Detect which cell encompasses the target text, then output its (X, Y) center coordinate. 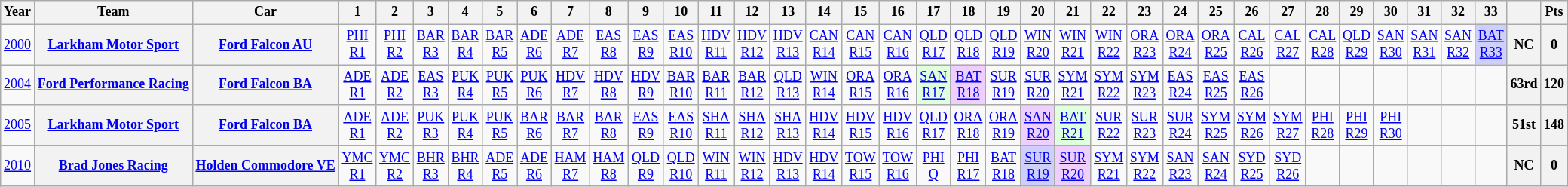
HDVR8 (609, 85)
HAMR8 (609, 166)
2010 (18, 166)
EASR25 (1216, 85)
CANR15 (861, 44)
HAMR7 (570, 166)
ORAR23 (1145, 44)
EASR26 (1252, 85)
SANR32 (1458, 44)
12 (752, 12)
CANR14 (824, 44)
QLDR29 (1357, 44)
WINR21 (1073, 44)
HDVR15 (861, 125)
1 (357, 12)
BATR33 (1491, 44)
14 (824, 12)
Team (113, 12)
8 (609, 12)
BARR7 (570, 125)
4 (465, 12)
SHAR11 (716, 125)
QLDR18 (968, 44)
PHIR1 (357, 44)
BARR12 (752, 85)
22 (1109, 12)
27 (1288, 12)
ORAR15 (861, 85)
SYMR27 (1288, 125)
2004 (18, 85)
BARR8 (609, 125)
SANR30 (1390, 44)
WINR22 (1109, 44)
PHIQ (933, 166)
BARR10 (681, 85)
SYMR25 (1216, 125)
PHIR29 (1357, 125)
HDVR12 (752, 44)
HDVR11 (716, 44)
ORAR18 (968, 125)
ADER7 (570, 44)
10 (681, 12)
BARR4 (465, 44)
BATR21 (1073, 125)
QLDR10 (681, 166)
24 (1181, 12)
SYMR23 (1145, 85)
31 (1425, 12)
11 (716, 12)
TOWR15 (861, 166)
SYDR26 (1288, 166)
CALR27 (1288, 44)
BHRR3 (430, 166)
15 (861, 12)
PUKR6 (534, 85)
3 (430, 12)
2000 (18, 44)
ADER5 (500, 166)
CALR28 (1322, 44)
28 (1322, 12)
WINR20 (1037, 44)
51st (1524, 125)
Holden Commodore VE (265, 166)
Ford Falcon AU (265, 44)
BARR11 (716, 85)
ORAR16 (897, 85)
120 (1554, 85)
SANR31 (1425, 44)
26 (1252, 12)
PHIR30 (1390, 125)
HDVR7 (570, 85)
SYDR25 (1252, 166)
SYMR26 (1252, 125)
SURR24 (1181, 125)
2 (395, 12)
20 (1037, 12)
QLDR9 (646, 166)
BARR6 (534, 125)
Year (18, 12)
BARR5 (500, 44)
YMCR1 (357, 166)
Brad Jones Racing (113, 166)
29 (1357, 12)
SHAR12 (752, 125)
WINR12 (752, 166)
CALR26 (1252, 44)
SURR23 (1145, 125)
SANR17 (933, 85)
16 (897, 12)
Car (265, 12)
SURR22 (1109, 125)
17 (933, 12)
21 (1073, 12)
HDVR16 (897, 125)
PHIR2 (395, 44)
EASR24 (1181, 85)
2005 (18, 125)
HDVR9 (646, 85)
QLDR19 (1004, 44)
6 (534, 12)
9 (646, 12)
PUKR3 (430, 125)
SANR24 (1216, 166)
18 (968, 12)
148 (1554, 125)
13 (788, 12)
7 (570, 12)
30 (1390, 12)
32 (1458, 12)
EASR8 (609, 44)
SANR20 (1037, 125)
ORAR19 (1004, 125)
TOWR16 (897, 166)
5 (500, 12)
23 (1145, 12)
EASR3 (430, 85)
ORAR24 (1181, 44)
ORAR25 (1216, 44)
YMCR2 (395, 166)
CANR16 (897, 44)
WINR14 (824, 85)
19 (1004, 12)
SANR23 (1181, 166)
PHIR17 (968, 166)
BARR3 (430, 44)
WINR11 (716, 166)
63rd (1524, 85)
PHIR28 (1322, 125)
QLDR13 (788, 85)
SHAR13 (788, 125)
Pts (1554, 12)
33 (1491, 12)
BHRR4 (465, 166)
Ford Performance Racing (113, 85)
25 (1216, 12)
